Extract the (x, y) coordinate from the center of the cell holding the provided text.  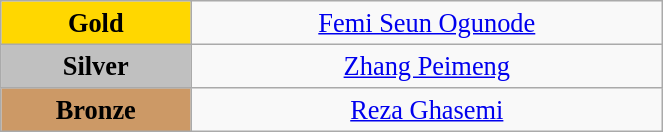
Reza Ghasemi (427, 109)
Gold (96, 22)
Femi Seun Ogunode (427, 22)
Silver (96, 66)
Zhang Peimeng (427, 66)
Bronze (96, 109)
